Find where the given text appears and provide that cell's center as [x, y] coordinate. 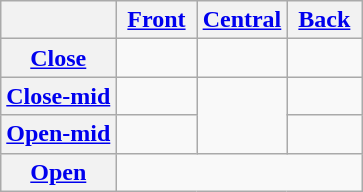
Front [156, 20]
Open-mid [58, 134]
Close [58, 58]
Open [58, 172]
Close-mid [58, 96]
Central [242, 20]
Back [324, 20]
